Determine the [x, y] coordinate at the center of the cell enclosing the given text.  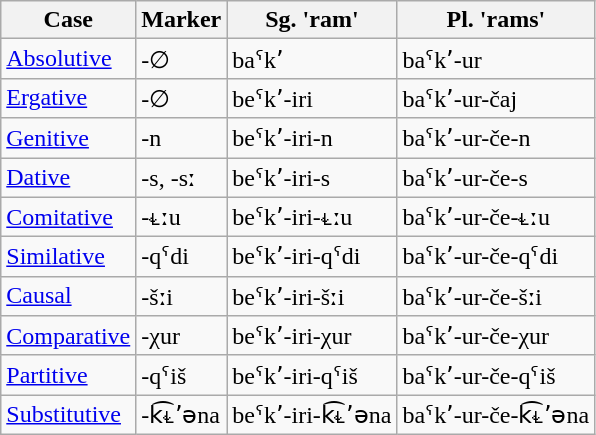
-𝼄ːu [182, 217]
baˤkʼ-ur-če-qˤdi [496, 257]
Case [68, 20]
beˤkʼ-iri-n [312, 138]
Comparative [68, 336]
baˤkʼ-ur [496, 59]
beˤkʼ-iri-qˤiš [312, 375]
baˤkʼ-ur-če-n [496, 138]
Absolutive [68, 59]
beˤkʼ-iri-𝼄ːu [312, 217]
Comitative [68, 217]
Causal [68, 296]
beˤkʼ-iri-χur [312, 336]
-k͡𝼄ʼəna [182, 415]
baˤkʼ-ur-če-χur [496, 336]
Pl. 'rams' [496, 20]
-šːi [182, 296]
Substitutive [68, 415]
Sg. 'ram' [312, 20]
Genitive [68, 138]
beˤkʼ-iri-qˤdi [312, 257]
-χur [182, 336]
beˤkʼ-iri-šːi [312, 296]
beˤkʼ-iri-k͡𝼄ʼəna [312, 415]
baˤkʼ-ur-če-𝼄ːu [496, 217]
baˤkʼ-ur-če-qˤiš [496, 375]
baˤkʼ-ur-če-s [496, 178]
-qˤdi [182, 257]
baˤkʼ-ur-če-šːi [496, 296]
Partitive [68, 375]
-s, -sː [182, 178]
baˤkʼ [312, 59]
Dative [68, 178]
-n [182, 138]
baˤkʼ-ur-čaj [496, 98]
Marker [182, 20]
baˤkʼ-ur-če-k͡𝼄ʼəna [496, 415]
-qˤiš [182, 375]
beˤkʼ-iri [312, 98]
beˤkʼ-iri-s [312, 178]
Ergative [68, 98]
Similative [68, 257]
